Find where the given text appears and provide that cell's center as [x, y] coordinate. 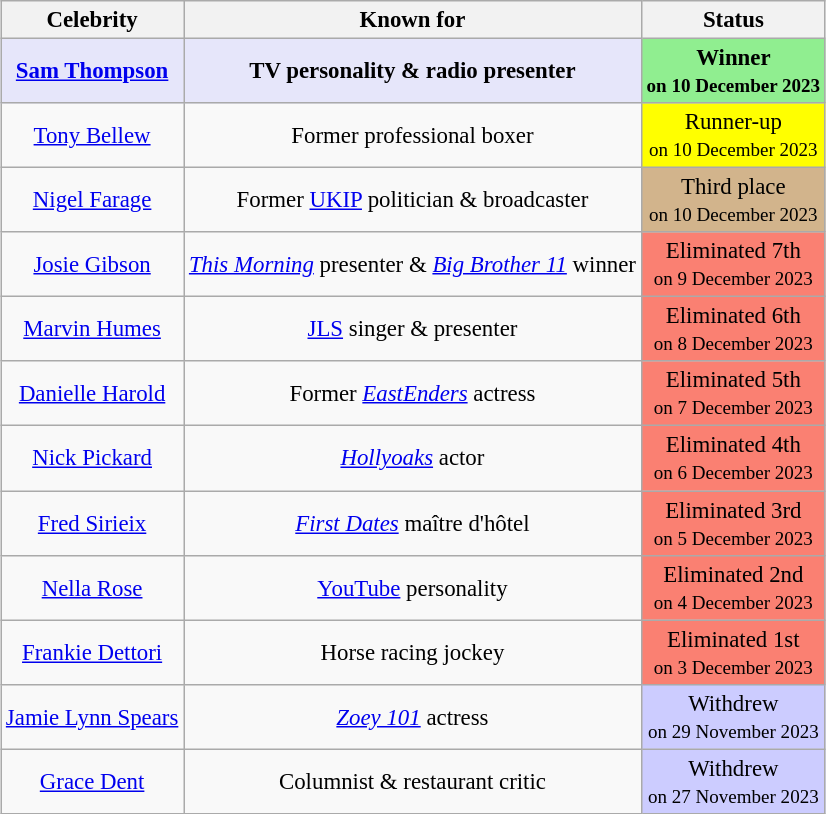
First Dates maître d'hôtel [413, 522]
Eliminated 5thon 7 December 2023 [733, 394]
Former EastEnders actress [413, 394]
Horse racing jockey [413, 652]
Sam Thompson [92, 70]
Eliminated 4thon 6 December 2023 [733, 458]
Jamie Lynn Spears [92, 716]
Winneron 10 December 2023 [733, 70]
Former UKIP politician & broadcaster [413, 200]
Eliminated 1ston 3 December 2023 [733, 652]
Nella Rose [92, 588]
Eliminated 3rdon 5 December 2023 [733, 522]
Third placeon 10 December 2023 [733, 200]
Frankie Dettori [92, 652]
Celebrity [92, 20]
Tony Bellew [92, 136]
Status [733, 20]
TV personality & radio presenter [413, 70]
Eliminated 6thon 8 December 2023 [733, 330]
Nick Pickard [92, 458]
YouTube personality [413, 588]
Danielle Harold [92, 394]
Columnist & restaurant critic [413, 782]
Fred Sirieix [92, 522]
Eliminated 7thon 9 December 2023 [733, 264]
Withdrewon 27 November 2023 [733, 782]
Marvin Humes [92, 330]
Withdrewon 29 November 2023 [733, 716]
Known for [413, 20]
Nigel Farage [92, 200]
Runner-upon 10 December 2023 [733, 136]
JLS singer & presenter [413, 330]
Former professional boxer [413, 136]
This Morning presenter & Big Brother 11 winner [413, 264]
Hollyoaks actor [413, 458]
Josie Gibson [92, 264]
Zoey 101 actress [413, 716]
Eliminated 2ndon 4 December 2023 [733, 588]
Grace Dent [92, 782]
